Detect which cell encompasses the target text, then output its (X, Y) center coordinate. 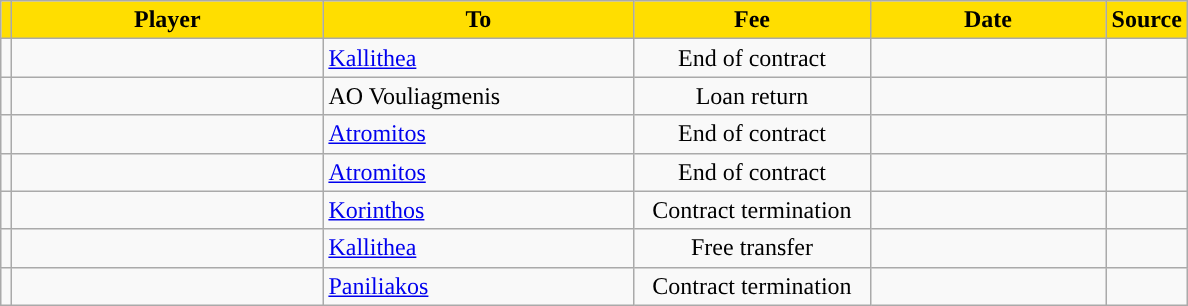
Loan return (752, 96)
To (478, 20)
Player (168, 20)
AO Vouliagmenis (478, 96)
Source (1146, 20)
Fee (752, 20)
Paniliakos (478, 286)
Date (988, 20)
Free transfer (752, 248)
Korinthos (478, 210)
